For the text-containing cell, return its midpoint in [x, y] coordinate format. 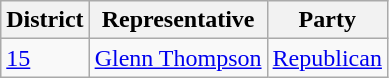
Glenn Thompson [178, 58]
15 [45, 58]
Representative [178, 20]
Party [327, 20]
Republican [327, 58]
District [45, 20]
